Scan for the cell matching the given text and deliver its [x, y] coordinate at center. 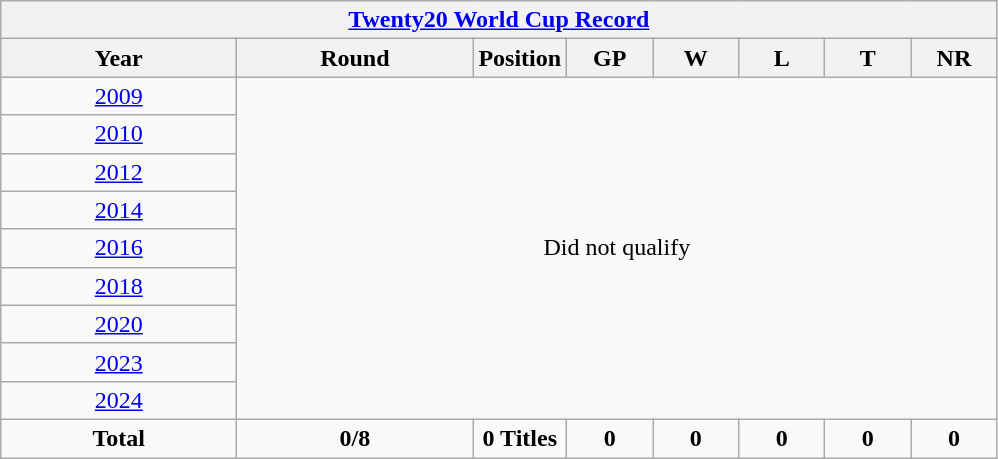
L [782, 58]
2020 [119, 324]
T [868, 58]
2018 [119, 286]
Twenty20 World Cup Record [499, 20]
W [696, 58]
Round [355, 58]
NR [954, 58]
GP [610, 58]
2024 [119, 400]
Year [119, 58]
0/8 [355, 438]
2010 [119, 134]
Did not qualify [617, 248]
0 Titles [520, 438]
2009 [119, 96]
Total [119, 438]
2023 [119, 362]
Position [520, 58]
2014 [119, 210]
2012 [119, 172]
2016 [119, 248]
